Detect which cell encompasses the target text, then output its (x, y) center coordinate. 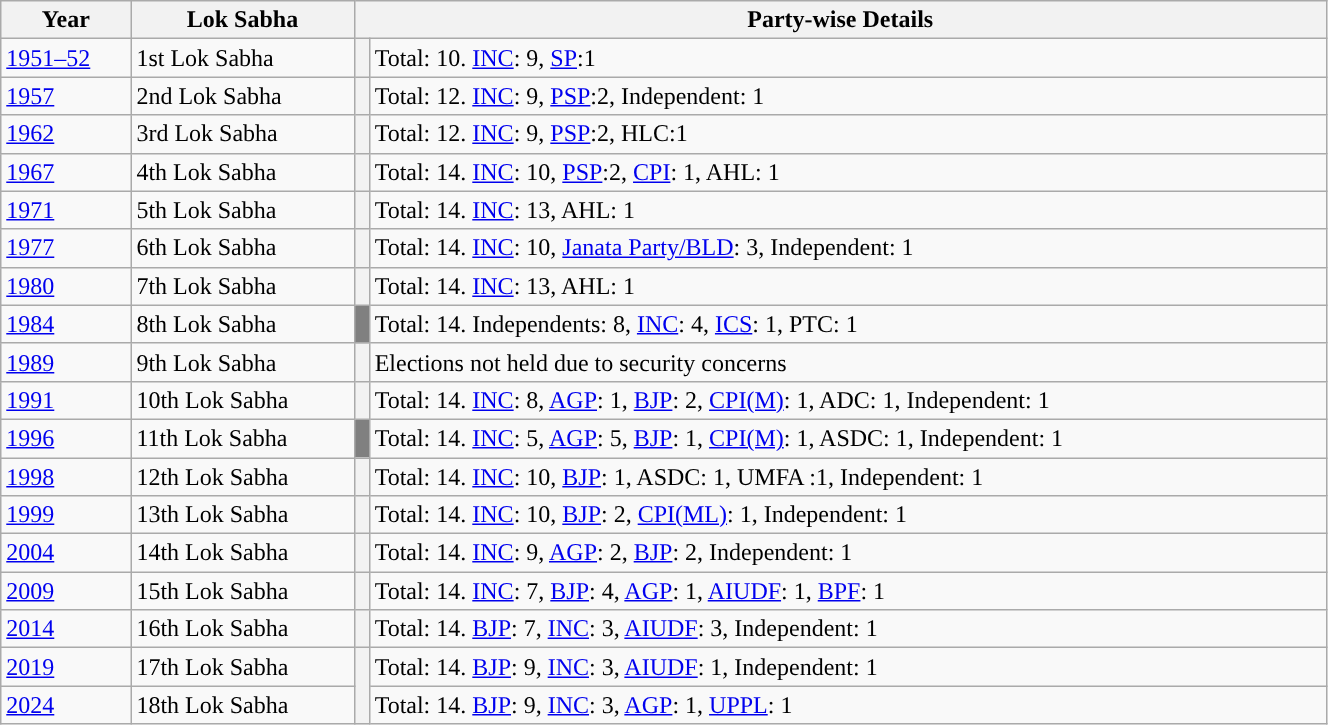
1996 (66, 438)
12th Lok Sabha (242, 477)
6th Lok Sabha (242, 248)
4th Lok Sabha (242, 172)
Lok Sabha (242, 20)
Elections not held due to security concerns (848, 362)
Total: 14. INC: 7, BJP: 4, AGP: 1, AIUDF: 1, BPF: 1 (848, 591)
Total: 14. BJP: 7, INC: 3, AIUDF: 3, Independent: 1 (848, 629)
Total: 14. BJP: 9, INC: 3, AIUDF: 1, Independent: 1 (848, 667)
Total: 14. BJP: 9, INC: 3, AGP: 1, UPPL: 1 (848, 705)
8th Lok Sabha (242, 324)
1977 (66, 248)
7th Lok Sabha (242, 286)
1984 (66, 324)
1999 (66, 515)
Party-wise Details (840, 20)
2019 (66, 667)
Total: 14. INC: 9, AGP: 2, BJP: 2, Independent: 1 (848, 553)
Total: 14. INC: 5, AGP: 5, BJP: 1, CPI(M): 1, ASDC: 1, Independent: 1 (848, 438)
1967 (66, 172)
Total: 14. INC: 10, BJP: 2, CPI(ML): 1, Independent: 1 (848, 515)
Year (66, 20)
17th Lok Sabha (242, 667)
1951–52 (66, 58)
1989 (66, 362)
Total: 14. INC: 10, BJP: 1, ASDC: 1, UMFA :1, Independent: 1 (848, 477)
14th Lok Sabha (242, 553)
3rd Lok Sabha (242, 134)
2014 (66, 629)
1962 (66, 134)
15th Lok Sabha (242, 591)
Total: 10. INC: 9, SP:1 (848, 58)
5th Lok Sabha (242, 210)
2nd Lok Sabha (242, 96)
1957 (66, 96)
Total: 14. INC: 8, AGP: 1, BJP: 2, CPI(M): 1, ADC: 1, Independent: 1 (848, 400)
11th Lok Sabha (242, 438)
1998 (66, 477)
1991 (66, 400)
10th Lok Sabha (242, 400)
16th Lok Sabha (242, 629)
9th Lok Sabha (242, 362)
1980 (66, 286)
2004 (66, 553)
18th Lok Sabha (242, 705)
Total: 14. INC: 10, PSP:2, CPI: 1, AHL: 1 (848, 172)
1st Lok Sabha (242, 58)
13th Lok Sabha (242, 515)
Total: 14. INC: 10, Janata Party/BLD: 3, Independent: 1 (848, 248)
Total: 12. INC: 9, PSP:2, Independent: 1 (848, 96)
1971 (66, 210)
Total: 14. Independents: 8, INC: 4, ICS: 1, PTC: 1 (848, 324)
2024 (66, 705)
2009 (66, 591)
Total: 12. INC: 9, PSP:2, HLC:1 (848, 134)
